Scan for the cell matching the given text and deliver its [X, Y] coordinate at center. 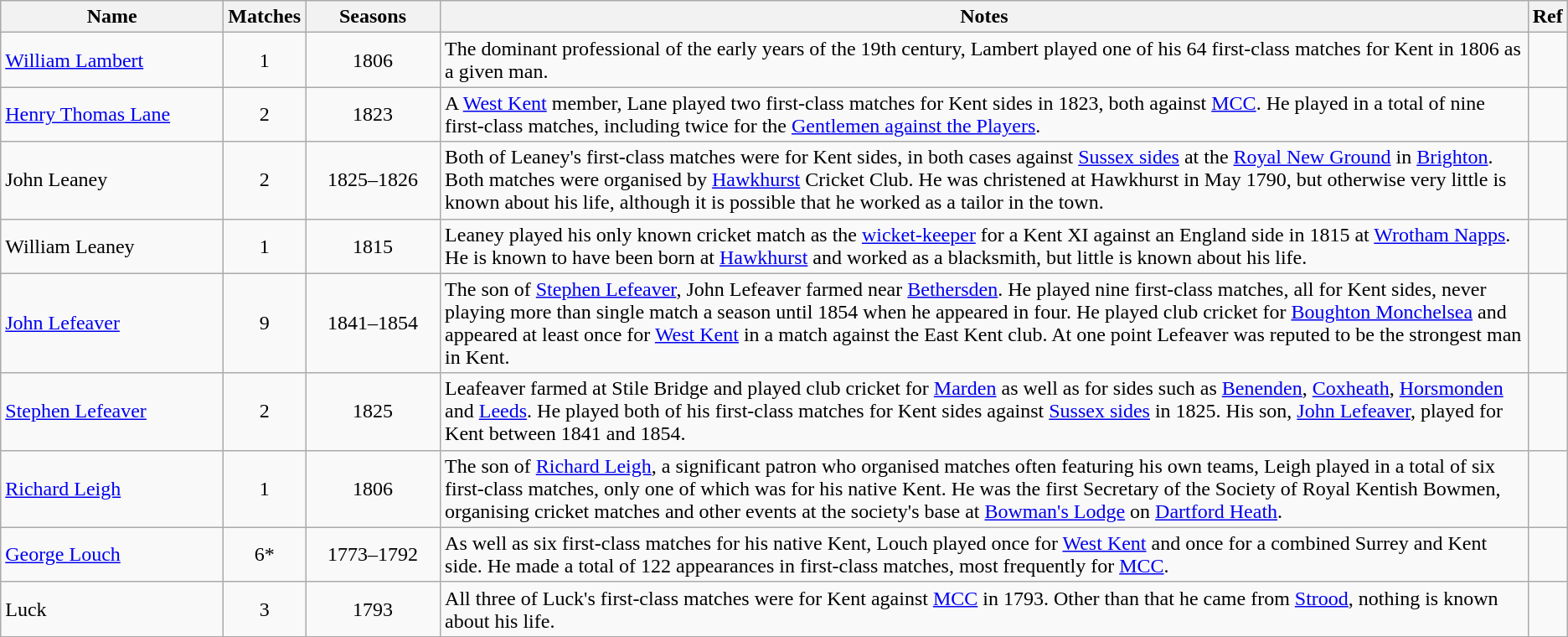
6* [265, 555]
Stephen Lefeaver [112, 412]
1793 [374, 609]
George Louch [112, 555]
1841–1854 [374, 324]
Richard Leigh [112, 489]
Seasons [374, 17]
1825–1826 [374, 180]
Luck [112, 609]
3 [265, 609]
William Leaney [112, 246]
9 [265, 324]
1823 [374, 114]
Ref [1548, 17]
Henry Thomas Lane [112, 114]
Name [112, 17]
William Lambert [112, 60]
John Lefeaver [112, 324]
1825 [374, 412]
John Leaney [112, 180]
Notes [985, 17]
Matches [265, 17]
The dominant professional of the early years of the 19th century, Lambert played one of his 64 first-class matches for Kent in 1806 as a given man. [985, 60]
1773–1792 [374, 555]
1815 [374, 246]
All three of Luck's first-class matches were for Kent against MCC in 1793. Other than that he came from Strood, nothing is known about his life. [985, 609]
